Identify which cell holds the provided text, then report its [X, Y] central coordinate. 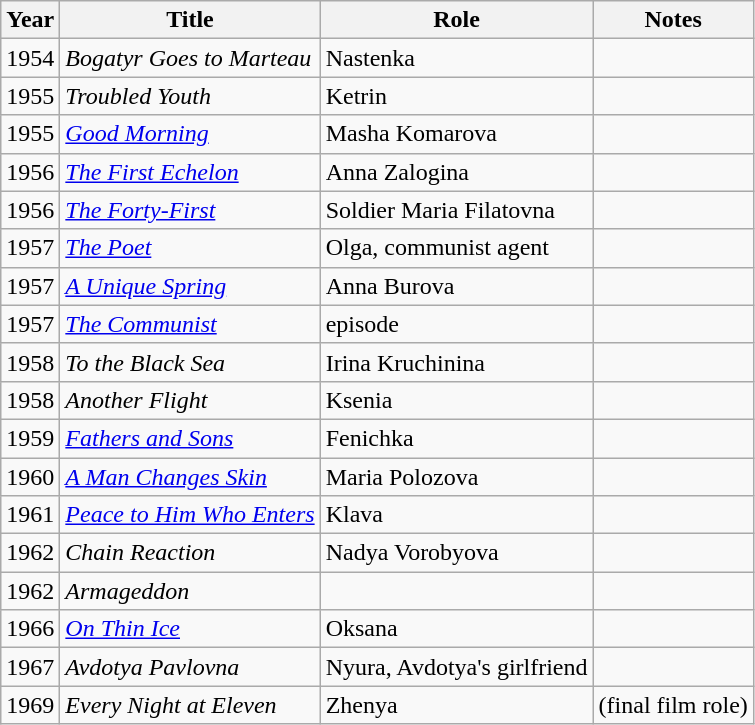
Klava [456, 515]
Nadya Vorobyova [456, 553]
Peace to Him Who Enters [190, 515]
Every Night at Eleven [190, 705]
Troubled Youth [190, 96]
Anna Zalogina [456, 172]
On Thin Ice [190, 629]
To the Black Sea [190, 362]
1960 [30, 477]
Avdotya Pavlovna [190, 667]
The Forty-First [190, 210]
1966 [30, 629]
Bogatyr Goes to Marteau [190, 58]
Another Flight [190, 400]
Masha Komarova [456, 134]
Olga, communist agent [456, 248]
Nastenka [456, 58]
Irina Kruchinina [456, 362]
Armageddon [190, 591]
Fenichka [456, 438]
Zhenya [456, 705]
1969 [30, 705]
1959 [30, 438]
Year [30, 20]
The First Echelon [190, 172]
Anna Burova [456, 286]
1954 [30, 58]
Nyura, Avdotya's girlfriend [456, 667]
Good Morning [190, 134]
A Unique Spring [190, 286]
Notes [673, 20]
Role [456, 20]
The Poet [190, 248]
Fathers and Sons [190, 438]
The Communist [190, 324]
A Man Changes Skin [190, 477]
(final film role) [673, 705]
Ksenia [456, 400]
Chain Reaction [190, 553]
Soldier Maria Filatovna [456, 210]
Maria Polozova [456, 477]
Title [190, 20]
1967 [30, 667]
1961 [30, 515]
episode [456, 324]
Oksana [456, 629]
Ketrin [456, 96]
